Detect which cell encompasses the target text, then output its (x, y) center coordinate. 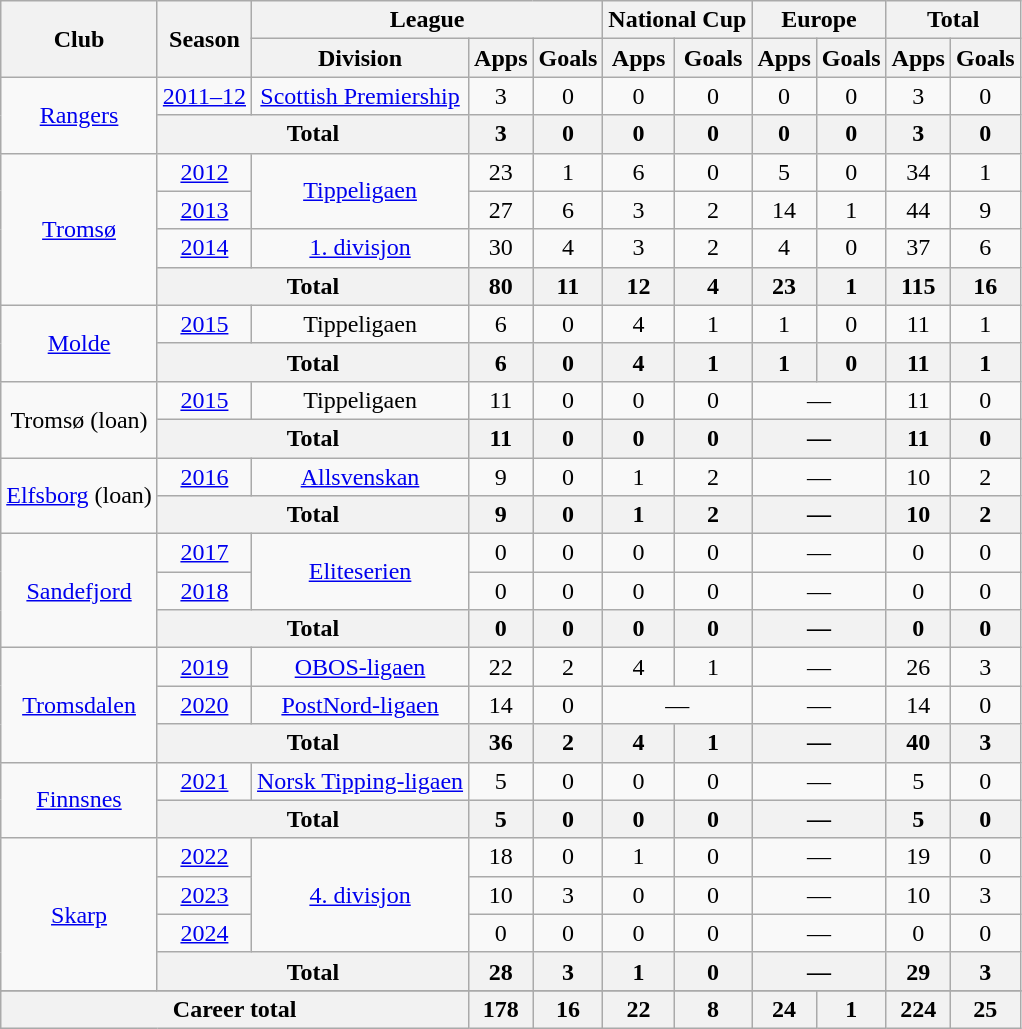
Finnsnes (80, 800)
1. divisjon (360, 248)
28 (501, 971)
Scottish Premiership (360, 96)
Allsvenskan (360, 477)
25 (985, 1009)
Rangers (80, 115)
80 (501, 286)
29 (918, 971)
40 (918, 743)
27 (501, 210)
24 (784, 1009)
2021 (204, 781)
Club (80, 39)
224 (918, 1009)
2023 (204, 895)
18 (501, 857)
2016 (204, 477)
37 (918, 248)
19 (918, 857)
2019 (204, 667)
Europe (819, 20)
34 (918, 172)
2024 (204, 933)
Elfsborg (loan) (80, 496)
Division (360, 58)
2017 (204, 553)
2011–12 (204, 96)
Tromsø (loan) (80, 419)
2012 (204, 172)
Norsk Tipping-ligaen (360, 781)
178 (501, 1009)
Season (204, 39)
Career total (235, 1009)
Eliteserien (360, 572)
Skarp (80, 914)
OBOS-ligaen (360, 667)
National Cup (678, 20)
4. divisjon (360, 895)
League (428, 20)
115 (918, 286)
44 (918, 210)
26 (918, 667)
2014 (204, 248)
36 (501, 743)
2020 (204, 705)
30 (501, 248)
Tromsø (80, 229)
12 (639, 286)
PostNord-ligaen (360, 705)
2022 (204, 857)
8 (713, 1009)
Sandefjord (80, 591)
2018 (204, 591)
2013 (204, 210)
Tromsdalen (80, 705)
Molde (80, 343)
